Capture the cell that displays the provided text and extract its (X, Y) central coordinate. 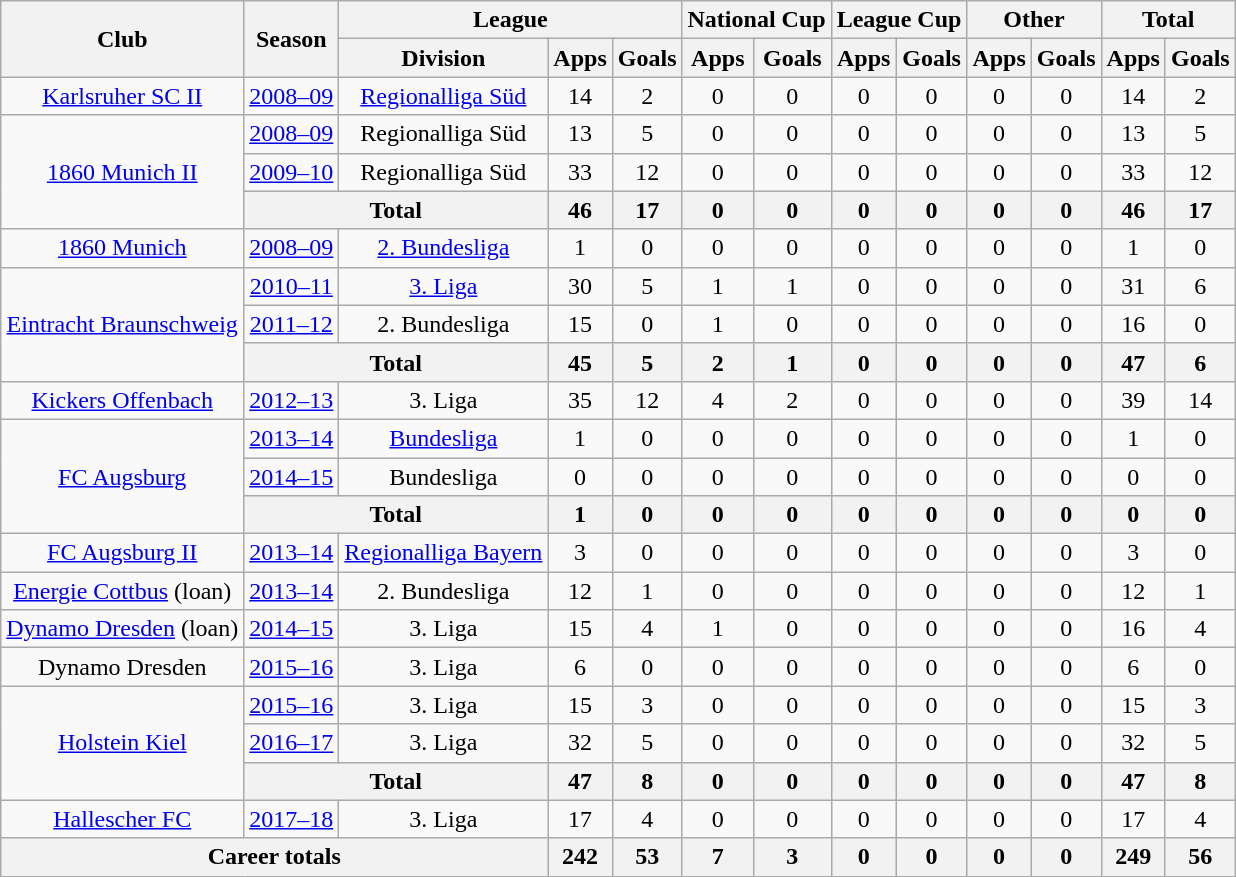
Division (444, 58)
League Cup (899, 20)
2016–17 (292, 743)
2009–10 (292, 172)
Dynamo Dresden (122, 667)
Karlsruher SC II (122, 96)
1860 Munich (122, 248)
7 (718, 857)
FC Augsburg II (122, 553)
45 (580, 362)
2012–13 (292, 400)
2011–12 (292, 324)
Club (122, 39)
2010–11 (292, 286)
31 (1133, 286)
56 (1200, 857)
Dynamo Dresden (loan) (122, 629)
Kickers Offenbach (122, 400)
FC Augsburg (122, 476)
League (510, 20)
Regionalliga Bayern (444, 553)
2017–18 (292, 819)
53 (647, 857)
39 (1133, 400)
Other (1034, 20)
Season (292, 39)
242 (580, 857)
30 (580, 286)
1860 Munich II (122, 172)
Holstein Kiel (122, 743)
249 (1133, 857)
National Cup (756, 20)
35 (580, 400)
Eintracht Braunschweig (122, 324)
Career totals (274, 857)
Energie Cottbus (loan) (122, 591)
Hallescher FC (122, 819)
